From the cell containing the given text, extract its center point as (x, y) coordinate. 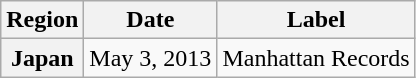
Manhattan Records (316, 58)
Date (150, 20)
Label (316, 20)
Region (42, 20)
May 3, 2013 (150, 58)
Japan (42, 58)
